Find where the given text appears and provide that cell's center as [X, Y] coordinate. 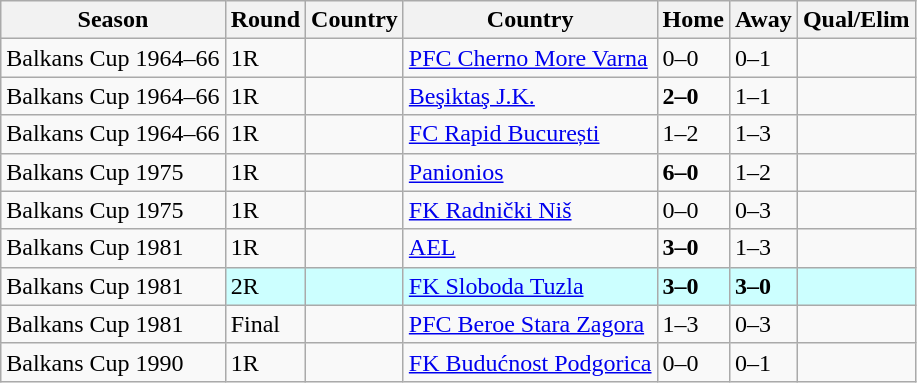
Home [693, 20]
Qual/Elim [856, 20]
2R [265, 286]
Panionios [530, 172]
Final [265, 324]
6–0 [693, 172]
Beşiktaş J.K. [530, 96]
Season [113, 20]
PFC Beroe Stara Zagora [530, 324]
FK Budućnost Podgorica [530, 362]
Round [265, 20]
AEL [530, 248]
FK Radnički Niš [530, 210]
Away [763, 20]
2–0 [693, 96]
PFC Cherno More Varna [530, 58]
1–1 [763, 96]
FC Rapid București [530, 134]
FK Sloboda Tuzla [530, 286]
Balkans Cup 1990 [113, 362]
